Locate the cell with the specified text and output its (X, Y) center coordinate. 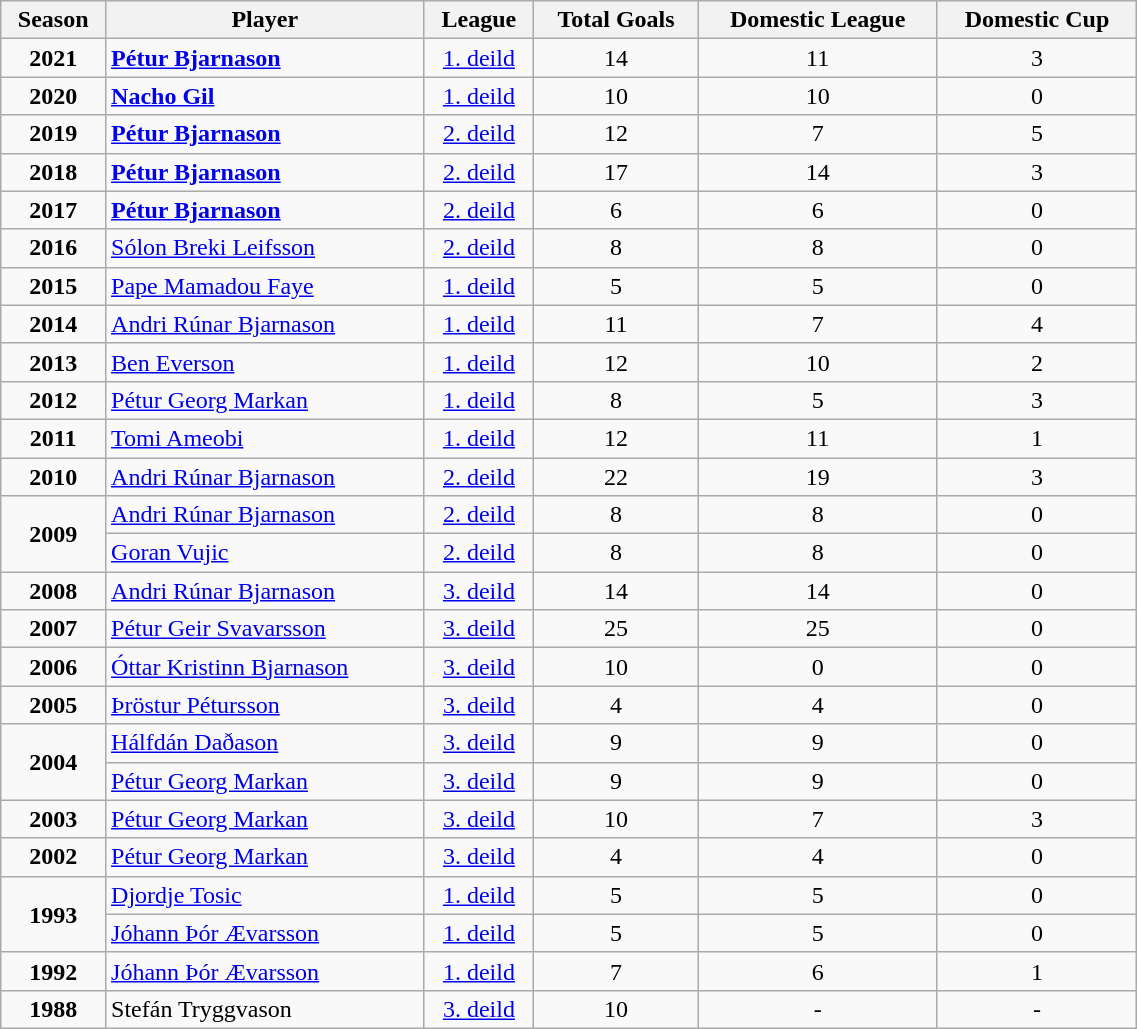
2017 (54, 210)
Pape Mamadou Faye (265, 286)
Pétur Geir Svavarsson (265, 629)
Þröstur Pétursson (265, 705)
2008 (54, 591)
Nacho Gil (265, 96)
Tomi Ameobi (265, 438)
Sólon Breki Leifsson (265, 248)
2020 (54, 96)
2019 (54, 134)
2015 (54, 286)
2006 (54, 667)
Goran Vujic (265, 553)
2021 (54, 58)
2005 (54, 705)
2011 (54, 438)
Ben Everson (265, 362)
1988 (54, 1009)
22 (616, 477)
2003 (54, 819)
Óttar Kristinn Bjarnason (265, 667)
2013 (54, 362)
2014 (54, 324)
2010 (54, 477)
Domestic League (818, 20)
League (479, 20)
2007 (54, 629)
2009 (54, 534)
Hálfdán Daðason (265, 743)
2018 (54, 172)
17 (616, 172)
Domestic Cup (1037, 20)
Djordje Tosic (265, 895)
2002 (54, 857)
Total Goals (616, 20)
Season (54, 20)
19 (818, 477)
Stefán Tryggvason (265, 1009)
2004 (54, 762)
1992 (54, 971)
Player (265, 20)
1993 (54, 914)
2016 (54, 248)
2 (1037, 362)
2012 (54, 400)
